Return (x, y) of the center of cell containing provided text 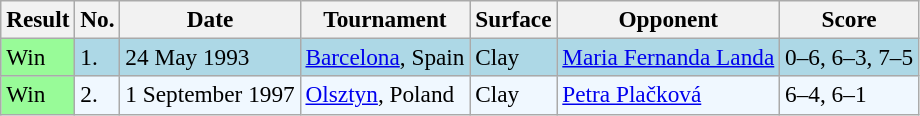
Score (850, 19)
1. (98, 57)
24 May 1993 (210, 57)
1 September 1997 (210, 95)
Maria Fernanda Landa (668, 57)
0–6, 6–3, 7–5 (850, 57)
Olsztyn, Poland (385, 95)
Date (210, 19)
Barcelona, Spain (385, 57)
No. (98, 19)
Tournament (385, 19)
6–4, 6–1 (850, 95)
Surface (514, 19)
2. (98, 95)
Result (38, 19)
Petra Plačková (668, 95)
Opponent (668, 19)
